Search for the cell housing the specified text and yield its (x, y) center coordinate. 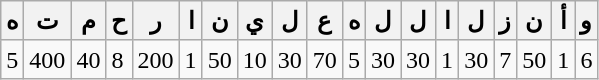
م (88, 21)
8 (119, 59)
200 (156, 59)
أ (564, 21)
70 (324, 59)
7 (506, 59)
6 (586, 59)
10 (254, 59)
400 (48, 59)
ر (156, 21)
ي (254, 21)
ع (324, 21)
ت (48, 21)
40 (88, 59)
ح (119, 21)
ز (506, 21)
و (586, 21)
